For the text-containing cell, return its midpoint in (X, Y) coordinate format. 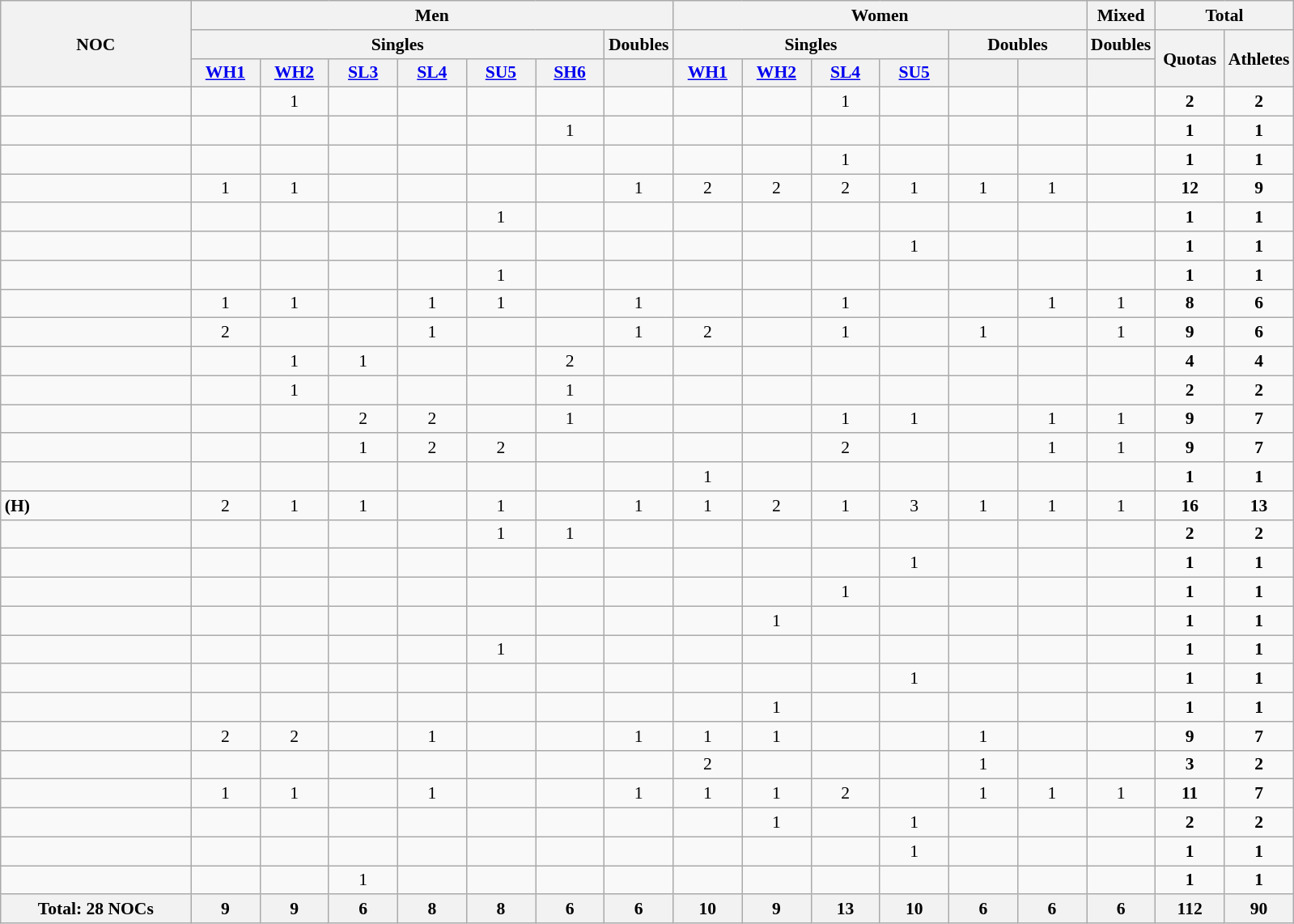
112 (1190, 909)
Athletes (1259, 58)
Men (432, 15)
90 (1259, 909)
Mixed (1120, 15)
Total: 28 NOCs (95, 909)
SH6 (570, 73)
(H) (95, 506)
12 (1190, 189)
16 (1190, 506)
NOC (95, 44)
11 (1190, 794)
Total (1225, 15)
Women (880, 15)
Quotas (1190, 58)
SL3 (363, 73)
